Pinpoint the cell where the given text exists, returning its (x, y) midpoint coordinate. 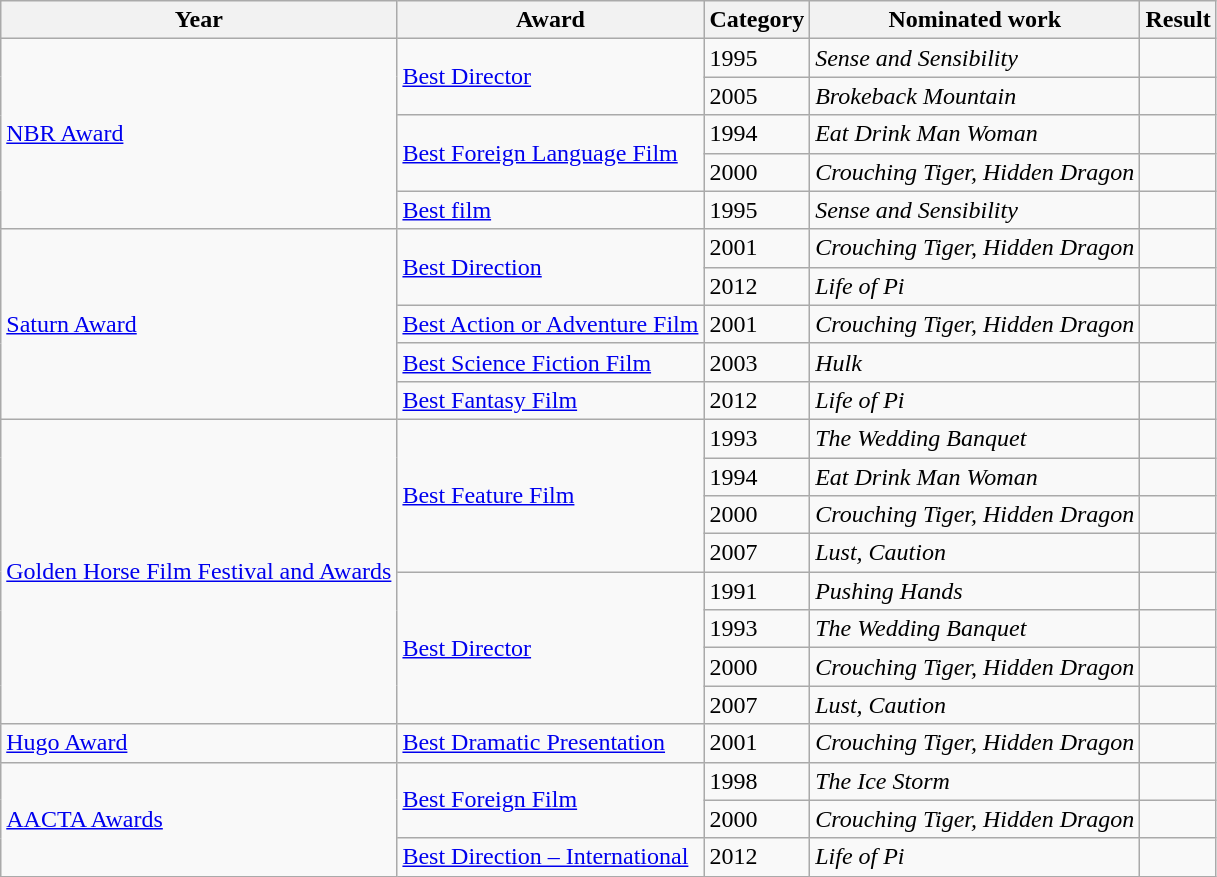
2005 (757, 96)
Best Dramatic Presentation (550, 743)
Best Fantasy Film (550, 400)
Best Action or Adventure Film (550, 324)
1998 (757, 781)
1991 (757, 591)
Best Feature Film (550, 495)
Best Foreign Language Film (550, 153)
AACTA Awards (199, 819)
Nominated work (975, 20)
Year (199, 20)
Saturn Award (199, 324)
2003 (757, 362)
Award (550, 20)
The Ice Storm (975, 781)
Best film (550, 210)
Hugo Award (199, 743)
Result (1178, 20)
Best Direction (550, 267)
NBR Award (199, 134)
Best Direction – International (550, 857)
Hulk (975, 362)
Best Science Fiction Film (550, 362)
Brokeback Mountain (975, 96)
Pushing Hands (975, 591)
Best Foreign Film (550, 800)
Golden Horse Film Festival and Awards (199, 571)
Category (757, 20)
